Search for the cell housing the specified text and yield its (x, y) center coordinate. 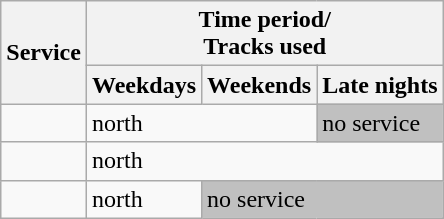
Weekends (260, 85)
Late nights (380, 85)
Time period/Tracks used (264, 34)
Weekdays (144, 85)
Service (44, 52)
